Locate the cell with the specified text and output its (x, y) center coordinate. 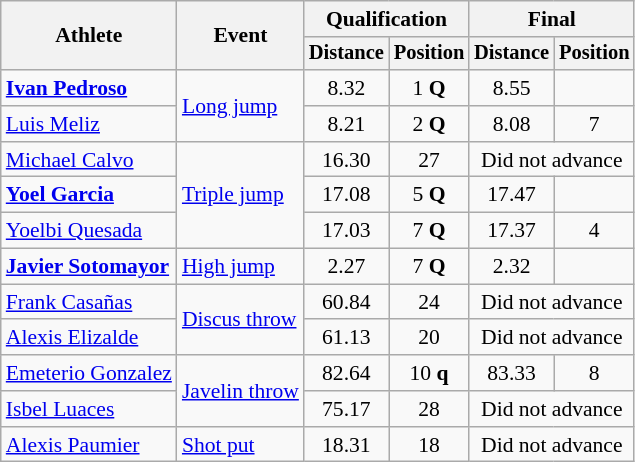
Frank Casañas (89, 302)
Discus throw (240, 320)
10 q (429, 373)
2.27 (346, 267)
Athlete (89, 36)
Qualification (386, 19)
Michael Calvo (89, 160)
Ivan Pedroso (89, 88)
16.30 (346, 160)
Isbel Luaces (89, 409)
Triple jump (240, 196)
8.55 (512, 88)
Emeterio Gonzalez (89, 373)
Yoel Garcia (89, 195)
Javier Sotomayor (89, 267)
75.17 (346, 409)
20 (429, 338)
Long jump (240, 106)
High jump (240, 267)
2 Q (429, 124)
8 (594, 373)
24 (429, 302)
61.13 (346, 338)
Yoelbi Quesada (89, 231)
7 (594, 124)
17.47 (512, 195)
17.03 (346, 231)
5 Q (429, 195)
17.37 (512, 231)
1 Q (429, 88)
2.32 (512, 267)
Final (552, 19)
Javelin throw (240, 390)
28 (429, 409)
4 (594, 231)
Alexis Elizalde (89, 338)
8.21 (346, 124)
60.84 (346, 302)
8.08 (512, 124)
83.33 (512, 373)
Luis Meliz (89, 124)
17.08 (346, 195)
Event (240, 36)
82.64 (346, 373)
8.32 (346, 88)
27 (429, 160)
